Scan for the cell matching the given text and deliver its (X, Y) coordinate at center. 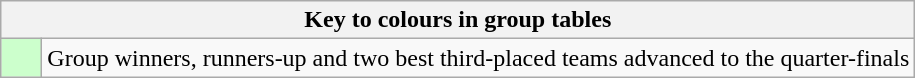
Key to colours in group tables (458, 20)
Group winners, runners-up and two best third-placed teams advanced to the quarter-finals (478, 58)
